Find where the given text appears and provide that cell's center as [X, Y] coordinate. 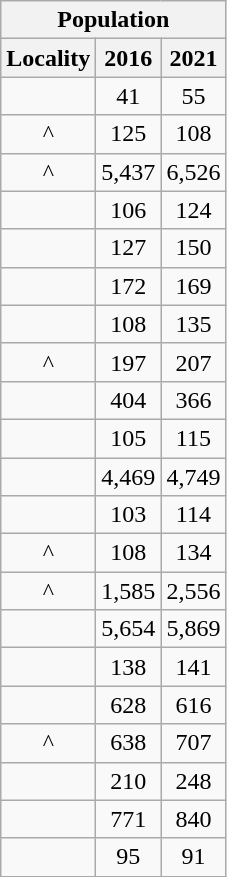
105 [128, 438]
55 [194, 96]
Locality [48, 58]
5,654 [128, 629]
Population [114, 20]
2021 [194, 58]
616 [194, 705]
5,437 [128, 172]
628 [128, 705]
2016 [128, 58]
366 [194, 400]
103 [128, 515]
169 [194, 286]
404 [128, 400]
4,749 [194, 477]
638 [128, 743]
707 [194, 743]
125 [128, 134]
95 [128, 857]
771 [128, 819]
5,869 [194, 629]
248 [194, 781]
114 [194, 515]
2,556 [194, 591]
210 [128, 781]
41 [128, 96]
207 [194, 362]
1,585 [128, 591]
91 [194, 857]
138 [128, 667]
127 [128, 248]
6,526 [194, 172]
135 [194, 324]
141 [194, 667]
172 [128, 286]
134 [194, 553]
197 [128, 362]
4,469 [128, 477]
840 [194, 819]
124 [194, 210]
106 [128, 210]
115 [194, 438]
150 [194, 248]
